Output the (X, Y) coordinate of the center of the cell containing the given text.  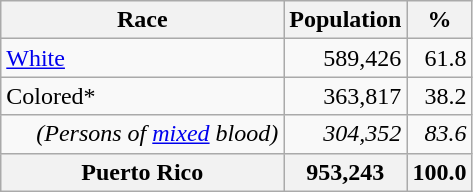
61.8 (440, 58)
363,817 (346, 96)
% (440, 20)
Colored* (142, 96)
38.2 (440, 96)
(Persons of mixed blood) (142, 134)
Race (142, 20)
589,426 (346, 58)
Population (346, 20)
83.6 (440, 134)
304,352 (346, 134)
100.0 (440, 172)
Puerto Rico (142, 172)
White (142, 58)
953,243 (346, 172)
